Return [x, y] of the center of cell containing provided text 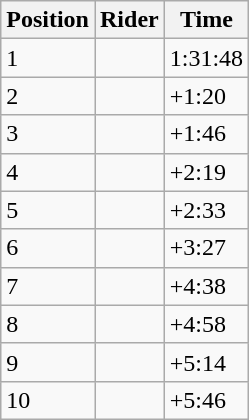
+4:58 [206, 324]
4 [48, 172]
5 [48, 210]
1:31:48 [206, 58]
3 [48, 134]
+2:19 [206, 172]
Rider [129, 20]
Time [206, 20]
10 [48, 400]
7 [48, 286]
9 [48, 362]
1 [48, 58]
+2:33 [206, 210]
2 [48, 96]
+5:46 [206, 400]
+1:46 [206, 134]
Position [48, 20]
6 [48, 248]
+1:20 [206, 96]
+4:38 [206, 286]
+5:14 [206, 362]
8 [48, 324]
+3:27 [206, 248]
